Return the [x, y] coordinate for the center point of the cell that contains the specified text.  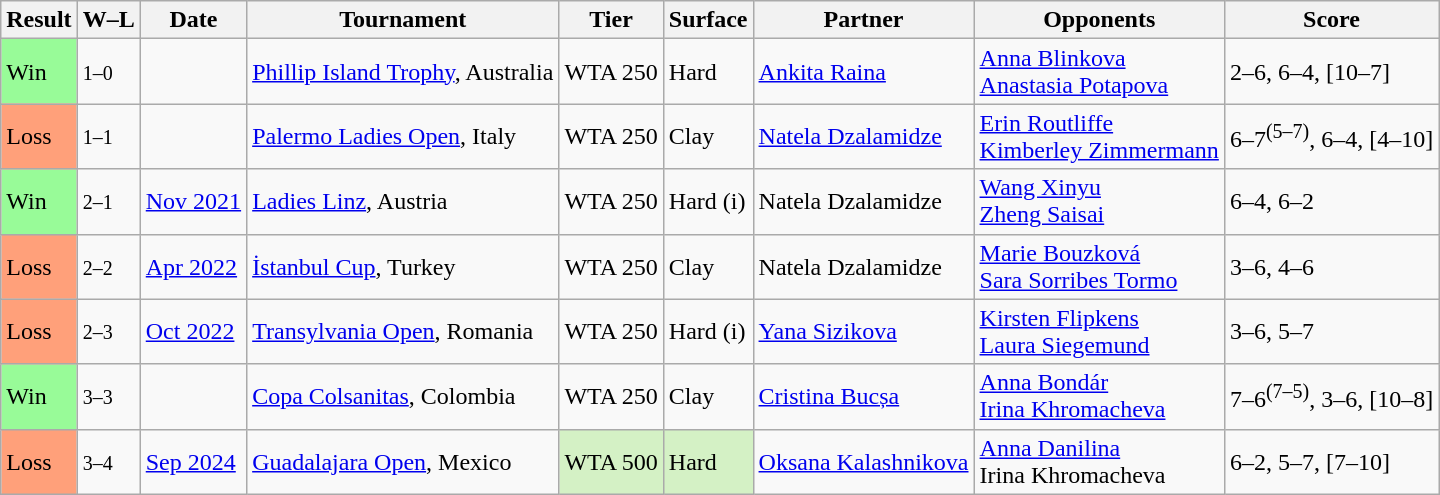
Ankita Raina [864, 72]
1–1 [108, 136]
Anna Blinkova Anastasia Potapova [1099, 72]
Wang Xinyu Zheng Saisai [1099, 202]
Guadalajara Open, Mexico [403, 462]
2–1 [108, 202]
Apr 2022 [193, 266]
Sep 2024 [193, 462]
Opponents [1099, 20]
3–4 [108, 462]
Nov 2021 [193, 202]
Score [1331, 20]
7–6(7–5), 3–6, [10–8] [1331, 396]
6–7(5–7), 6–4, [4–10] [1331, 136]
Erin Routliffe Kimberley Zimmermann [1099, 136]
Anna Danilina Irina Khromacheva [1099, 462]
Surface [708, 20]
2–6, 6–4, [10–7] [1331, 72]
Copa Colsanitas, Colombia [403, 396]
Marie Bouzková Sara Sorribes Tormo [1099, 266]
3–6, 5–7 [1331, 332]
İstanbul Cup, Turkey [403, 266]
Palermo Ladies Open, Italy [403, 136]
Result [39, 20]
3–6, 4–6 [1331, 266]
Kirsten Flipkens Laura Siegemund [1099, 332]
3–3 [108, 396]
Partner [864, 20]
Oksana Kalashnikova [864, 462]
WTA 500 [611, 462]
Tier [611, 20]
1–0 [108, 72]
Cristina Bucșa [864, 396]
6–2, 5–7, [7–10] [1331, 462]
W–L [108, 20]
2–2 [108, 266]
Yana Sizikova [864, 332]
Tournament [403, 20]
Date [193, 20]
6–4, 6–2 [1331, 202]
2–3 [108, 332]
Ladies Linz, Austria [403, 202]
Phillip Island Trophy, Australia [403, 72]
Anna Bondár Irina Khromacheva [1099, 396]
Transylvania Open, Romania [403, 332]
Oct 2022 [193, 332]
